Identify which cell holds the provided text, then report its (x, y) central coordinate. 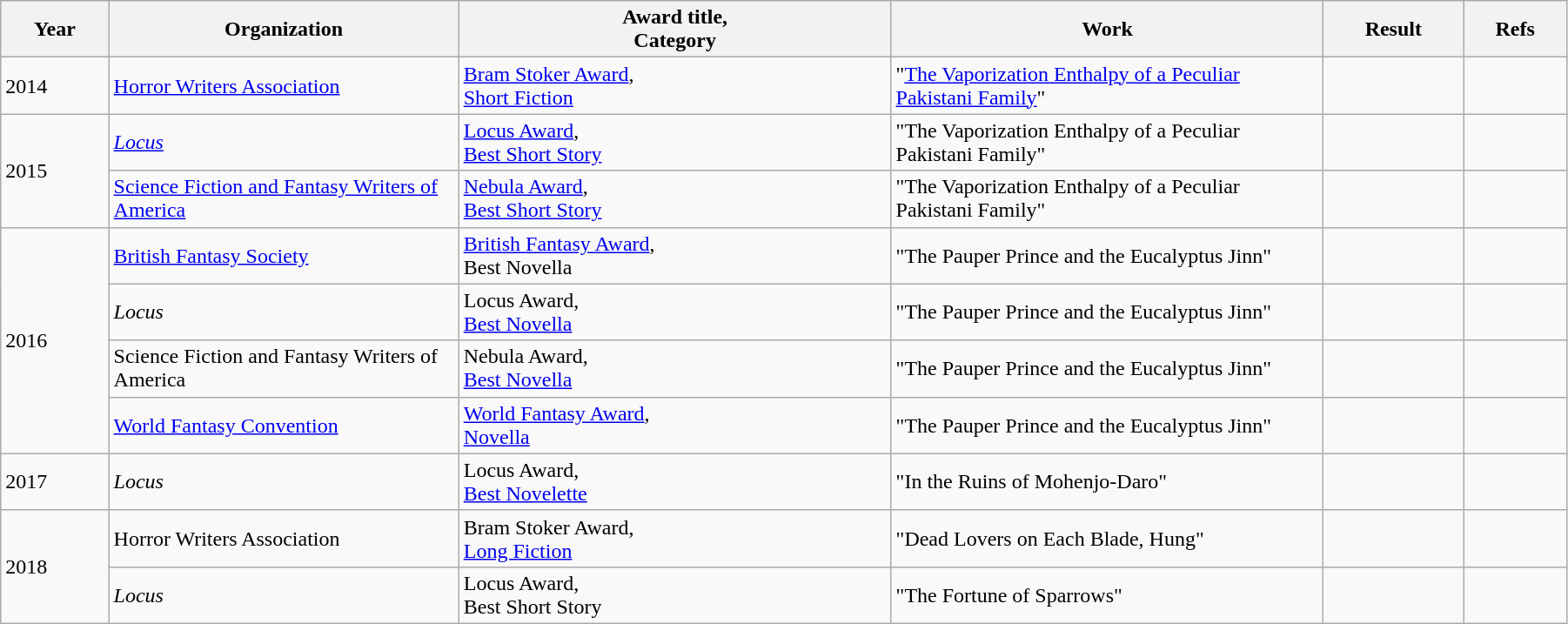
Bram Stoker Award,Long Fiction (675, 538)
World Fantasy Award,Novella (675, 425)
Award title,Category (675, 30)
Locus Award,Best Novelette (675, 482)
2015 (55, 171)
Nebula Award,Best Short Story (675, 198)
"Dead Lovers on Each Blade, Hung" (1107, 538)
Refs (1516, 30)
2014 (55, 85)
2018 (55, 567)
2017 (55, 482)
Locus Award,Best Novella (675, 312)
"In the Ruins of Mohenjo-Daro" (1107, 482)
British Fantasy Society (284, 256)
Bram Stoker Award,Short Fiction (675, 85)
Nebula Award,Best Novella (675, 369)
Organization (284, 30)
World Fantasy Convention (284, 425)
Year (55, 30)
British Fantasy Award,Best Novella (675, 256)
Work (1107, 30)
"The Fortune of Sparrows" (1107, 595)
Result (1394, 30)
2016 (55, 340)
